For the text-containing cell, return its midpoint in [X, Y] coordinate format. 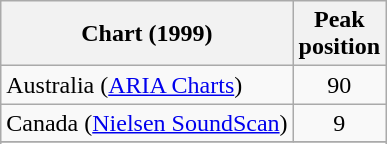
Canada (Nielsen SoundScan) [147, 123]
Chart (1999) [147, 34]
9 [339, 123]
Australia (ARIA Charts) [147, 85]
Peakposition [339, 34]
90 [339, 85]
